Capture the cell that displays the provided text and extract its [x, y] central coordinate. 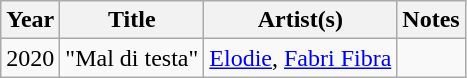
Notes [431, 20]
2020 [30, 58]
"Mal di testa" [132, 58]
Title [132, 20]
Year [30, 20]
Elodie, Fabri Fibra [300, 58]
Artist(s) [300, 20]
